From the cell containing the given text, extract its center point as [x, y] coordinate. 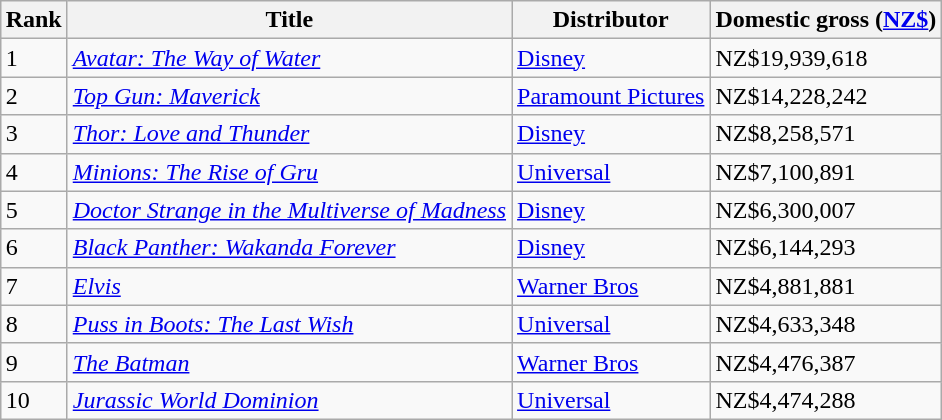
1 [34, 58]
Black Panther: Wakanda Forever [289, 248]
The Batman [289, 362]
Thor: Love and Thunder [289, 134]
Minions: The Rise of Gru [289, 172]
Distributor [611, 20]
Avatar: The Way of Water [289, 58]
Doctor Strange in the Multiverse of Madness [289, 210]
7 [34, 286]
4 [34, 172]
Top Gun: Maverick [289, 96]
NZ$4,474,288 [826, 400]
NZ$6,300,007 [826, 210]
NZ$14,228,242 [826, 96]
3 [34, 134]
Domestic gross (NZ$) [826, 20]
NZ$6,144,293 [826, 248]
Title [289, 20]
9 [34, 362]
NZ$19,939,618 [826, 58]
10 [34, 400]
NZ$4,633,348 [826, 324]
8 [34, 324]
2 [34, 96]
Rank [34, 20]
6 [34, 248]
Jurassic World Dominion [289, 400]
Elvis [289, 286]
NZ$7,100,891 [826, 172]
Puss in Boots: The Last Wish [289, 324]
NZ$8,258,571 [826, 134]
Paramount Pictures [611, 96]
NZ$4,476,387 [826, 362]
NZ$4,881,881 [826, 286]
5 [34, 210]
